Determine the (X, Y) coordinate at the center of the cell enclosing the given text.  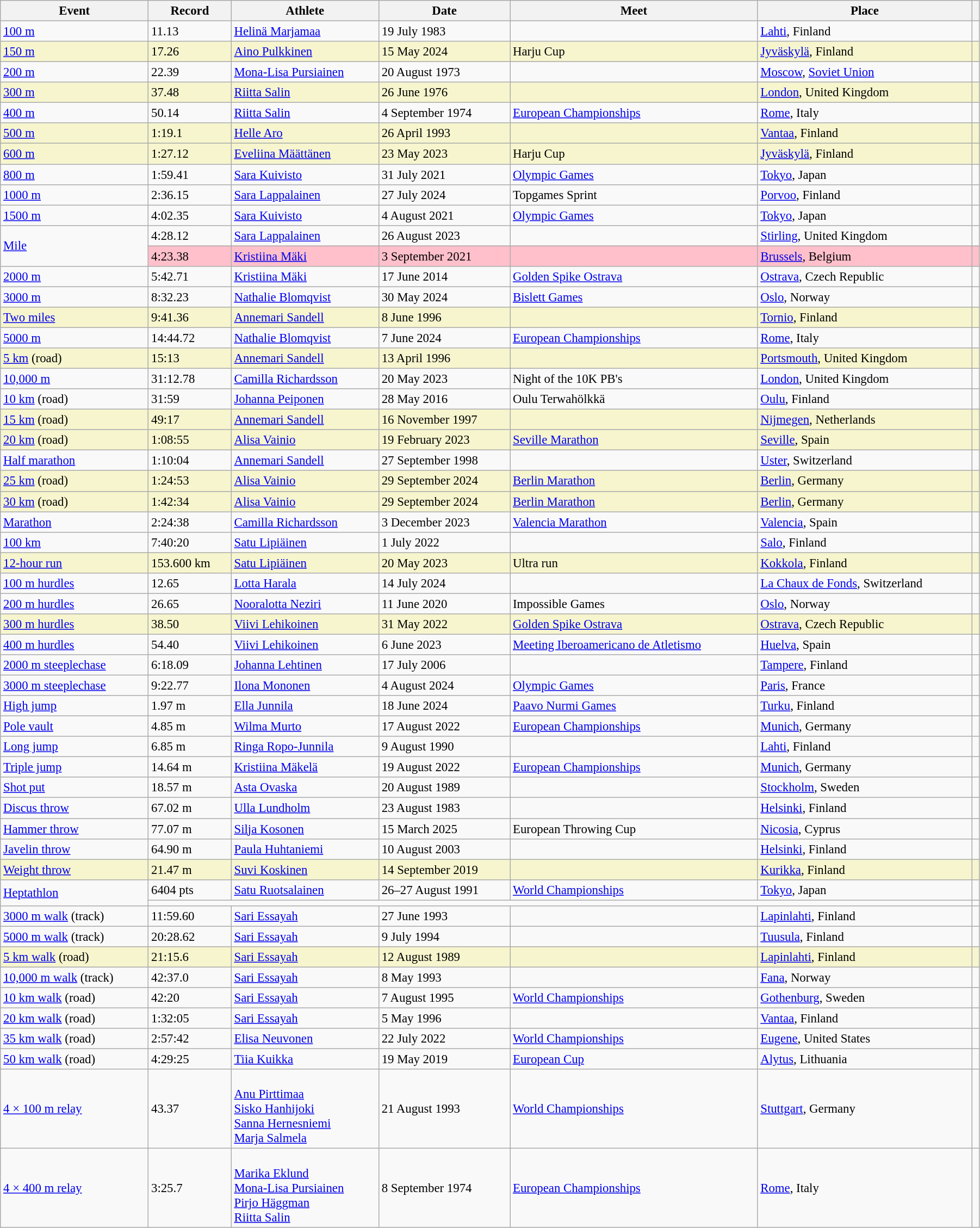
Nooralotta Neziri (305, 604)
19 July 1983 (444, 32)
100 km (75, 542)
Salo, Finland (865, 542)
Nijmegen, Netherlands (865, 420)
9:41.36 (190, 318)
23 May 2023 (444, 154)
High jump (75, 706)
4:02.35 (190, 215)
14.64 m (190, 767)
800 m (75, 175)
1.97 m (190, 706)
Ringa Ropo-Junnila (305, 747)
400 m hurdles (75, 644)
Topgames Sprint (634, 195)
15 May 2024 (444, 52)
21 August 1993 (444, 1109)
Place (865, 11)
20 km walk (road) (75, 1019)
European Throwing Cup (634, 829)
5 km (road) (75, 358)
Night of the 10K PB's (634, 379)
Meet (634, 11)
Silja Kosonen (305, 829)
100 m (75, 32)
7:40:20 (190, 542)
9 July 1994 (444, 936)
Paavo Nurmi Games (634, 706)
31:59 (190, 399)
25 km (road) (75, 481)
1000 m (75, 195)
4 August 2024 (444, 686)
Kurikka, Finland (865, 870)
15 km (road) (75, 420)
Bislett Games (634, 297)
Triple jump (75, 767)
1:42:34 (190, 501)
10 August 2003 (444, 849)
54.40 (190, 644)
Oulu Terwahölkkä (634, 399)
42:20 (190, 998)
Impossible Games (634, 604)
Stockholm, Sweden (865, 788)
1500 m (75, 215)
23 August 1983 (444, 808)
500 m (75, 133)
Paris, France (865, 686)
4:23.38 (190, 256)
5 km walk (road) (75, 957)
Stirling, United Kingdom (865, 235)
2:36.15 (190, 195)
1:19.1 (190, 133)
10 km walk (road) (75, 998)
22.39 (190, 72)
Valencia Marathon (634, 522)
20 August 1989 (444, 788)
Tuusula, Finland (865, 936)
5 May 1996 (444, 1019)
9:22.77 (190, 686)
6 June 2023 (444, 644)
6:18.09 (190, 665)
Record (190, 11)
17 August 2022 (444, 727)
6404 pts (190, 890)
4 September 1974 (444, 113)
17 July 2006 (444, 665)
2:57:42 (190, 1039)
20 km (road) (75, 440)
19 May 2019 (444, 1059)
7 August 1995 (444, 998)
Discus throw (75, 808)
26 April 1993 (444, 133)
2000 m steeplechase (75, 665)
22 July 2022 (444, 1039)
15 March 2025 (444, 829)
Ilona Mononen (305, 686)
Huelva, Spain (865, 644)
21:15.6 (190, 957)
1:32:05 (190, 1019)
200 m hurdles (75, 604)
31:12.78 (190, 379)
1:59.41 (190, 175)
26.65 (190, 604)
10 km (road) (75, 399)
30 May 2024 (444, 297)
19 February 2023 (444, 440)
Stuttgart, Germany (865, 1109)
Marika EklundMona-Lisa PursiainenPirjo HäggmanRiitta Salin (305, 1188)
Wilma Murto (305, 727)
6.85 m (190, 747)
18.57 m (190, 788)
Kristiina Mäkelä (305, 767)
1:27.12 (190, 154)
26 June 1976 (444, 92)
8 May 1993 (444, 977)
Helinä Marjamaa (305, 32)
European Cup (634, 1059)
Mile (75, 246)
4:28.12 (190, 235)
3000 m walk (track) (75, 916)
Eveliina Määttänen (305, 154)
17 June 2014 (444, 277)
Valencia, Spain (865, 522)
13 April 1996 (444, 358)
2:24:38 (190, 522)
Ultra run (634, 563)
Meeting Iberoamericano de Atletismo (634, 644)
1:10:04 (190, 461)
Half marathon (75, 461)
14:44.72 (190, 338)
Hammer throw (75, 829)
5:42.71 (190, 277)
Pole vault (75, 727)
26–27 August 1991 (444, 890)
Anu PirttimaaSisko HanhijokiSanna HernesniemiMarja Salmela (305, 1109)
Alytus, Lithuania (865, 1059)
4:29:25 (190, 1059)
19 August 2022 (444, 767)
400 m (75, 113)
5000 m (75, 338)
42:37.0 (190, 977)
Gothenburg, Sweden (865, 998)
Shot put (75, 788)
77.07 m (190, 829)
8 September 1974 (444, 1188)
4.85 m (190, 727)
Long jump (75, 747)
26 August 2023 (444, 235)
Elisa Neuvonen (305, 1039)
12-hour run (75, 563)
Kokkola, Finland (865, 563)
Paula Huhtaniemi (305, 849)
Oulu, Finland (865, 399)
Johanna Peiponen (305, 399)
Tampere, Finland (865, 665)
Tornio, Finland (865, 318)
300 m (75, 92)
15:13 (190, 358)
12.65 (190, 584)
4 × 100 m relay (75, 1109)
31 July 2021 (444, 175)
Aino Pulkkinen (305, 52)
50 km walk (road) (75, 1059)
3000 m steeplechase (75, 686)
31 May 2022 (444, 624)
17.26 (190, 52)
2000 m (75, 277)
67.02 m (190, 808)
Uster, Switzerland (865, 461)
21.47 m (190, 870)
Date (444, 11)
7 June 2024 (444, 338)
64.90 m (190, 849)
27 June 1993 (444, 916)
4 August 2021 (444, 215)
20 August 1973 (444, 72)
27 July 2024 (444, 195)
8:32.23 (190, 297)
37.48 (190, 92)
Javelin throw (75, 849)
Fana, Norway (865, 977)
35 km walk (road) (75, 1039)
11:59.60 (190, 916)
Portsmouth, United Kingdom (865, 358)
3000 m (75, 297)
150 m (75, 52)
600 m (75, 154)
3:25.7 (190, 1188)
Weight throw (75, 870)
Seville, Spain (865, 440)
Helle Aro (305, 133)
38.50 (190, 624)
30 km (road) (75, 501)
Event (75, 11)
Nicosia, Cyprus (865, 829)
11.13 (190, 32)
153.600 km (190, 563)
Brussels, Belgium (865, 256)
5000 m walk (track) (75, 936)
Ulla Lundholm (305, 808)
12 August 1989 (444, 957)
200 m (75, 72)
Suvi Koskinen (305, 870)
10,000 m walk (track) (75, 977)
14 July 2024 (444, 584)
49:17 (190, 420)
Seville Marathon (634, 440)
18 June 2024 (444, 706)
8 June 1996 (444, 318)
Tiia Kuikka (305, 1059)
La Chaux de Fonds, Switzerland (865, 584)
300 m hurdles (75, 624)
Eugene, United States (865, 1039)
14 September 2019 (444, 870)
20:28.62 (190, 936)
1:24:53 (190, 481)
Turku, Finland (865, 706)
3 September 2021 (444, 256)
50.14 (190, 113)
43.37 (190, 1109)
Porvoo, Finland (865, 195)
Athlete (305, 11)
28 May 2016 (444, 399)
Satu Ruotsalainen (305, 890)
16 November 1997 (444, 420)
Marathon (75, 522)
Heptathlon (75, 892)
27 September 1998 (444, 461)
100 m hurdles (75, 584)
9 August 1990 (444, 747)
Ella Junnila (305, 706)
Johanna Lehtinen (305, 665)
1:08:55 (190, 440)
1 July 2022 (444, 542)
3 December 2023 (444, 522)
Two miles (75, 318)
4 × 400 m relay (75, 1188)
11 June 2020 (444, 604)
Lotta Harala (305, 584)
Mona-Lisa Pursiainen (305, 72)
Asta Ovaska (305, 788)
10,000 m (75, 379)
Moscow, Soviet Union (865, 72)
